Capture the cell that displays the provided text and extract its [X, Y] central coordinate. 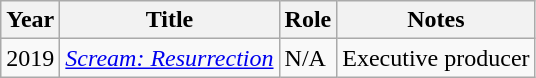
Executive producer [436, 58]
Scream: Resurrection [170, 58]
Notes [436, 20]
Title [170, 20]
Year [30, 20]
2019 [30, 58]
N/A [308, 58]
Role [308, 20]
